Extract the [x, y] coordinate from the center of the cell holding the provided text.  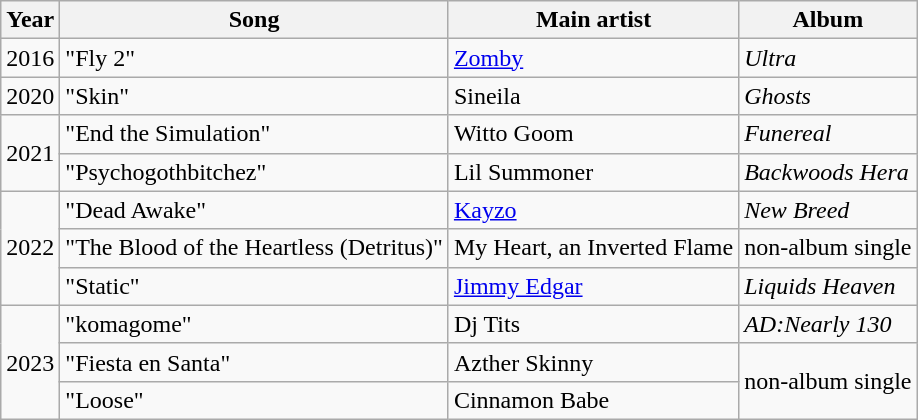
2022 [30, 248]
2020 [30, 96]
Backwoods Hera [828, 172]
Zomby [593, 58]
"The Blood of the Heartless (Detritus)" [254, 248]
Album [828, 20]
Song [254, 20]
New Breed [828, 210]
"Loose" [254, 400]
Funereal [828, 134]
Sineila [593, 96]
"Fly 2" [254, 58]
Ultra [828, 58]
2023 [30, 362]
Ghosts [828, 96]
2016 [30, 58]
Azther Skinny [593, 362]
Kayzo [593, 210]
Year [30, 20]
Liquids Heaven [828, 286]
Witto Goom [593, 134]
2021 [30, 153]
My Heart, an Inverted Flame [593, 248]
Jimmy Edgar [593, 286]
"Dead Awake" [254, 210]
Dj Tits [593, 324]
"komagome" [254, 324]
"Psychogothbitchez" [254, 172]
AD:Nearly 130 [828, 324]
"End the Simulation" [254, 134]
Lil Summoner [593, 172]
"Skin" [254, 96]
"Static" [254, 286]
"Fiesta en Santa" [254, 362]
Cinnamon Babe [593, 400]
Main artist [593, 20]
